Scan for the cell matching the given text and deliver its [x, y] coordinate at center. 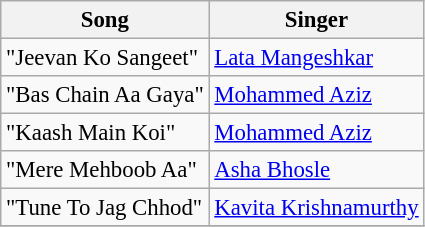
"Jeevan Ko Sangeet" [105, 58]
"Tune To Jag Chhod" [105, 208]
"Kaash Main Koi" [105, 133]
Lata Mangeshkar [316, 58]
"Mere Mehboob Aa" [105, 170]
Singer [316, 20]
Song [105, 20]
Kavita Krishnamurthy [316, 208]
"Bas Chain Aa Gaya" [105, 95]
Asha Bhosle [316, 170]
